Find where the given text appears and provide that cell's center as [X, Y] coordinate. 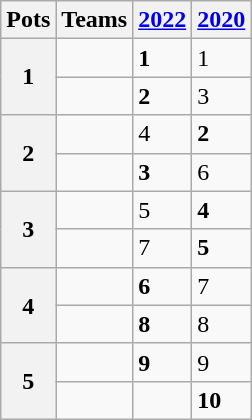
2022 [162, 20]
10 [222, 400]
Teams [94, 20]
Pots [28, 20]
2020 [222, 20]
